Provide the [x, y] coordinate of the cell's center where the given text is located.  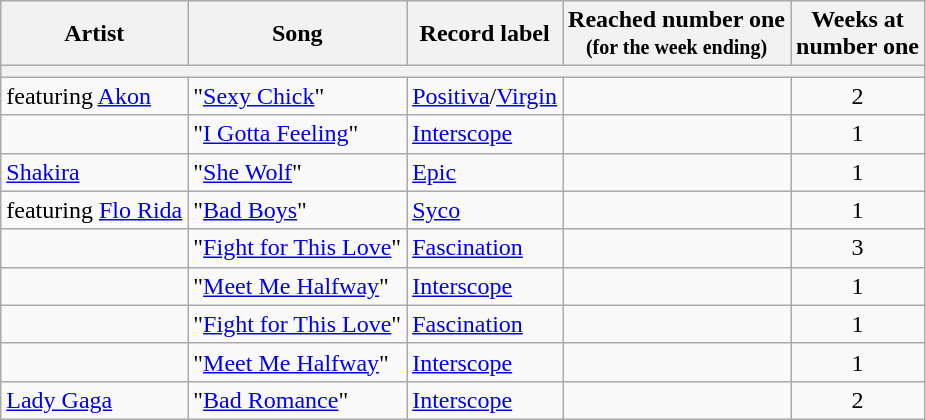
"Sexy Chick" [298, 96]
"Bad Boys" [298, 210]
Epic [485, 172]
featuring Flo Rida [94, 210]
featuring Akon [94, 96]
"I Gotta Feeling" [298, 134]
Shakira [94, 172]
Record label [485, 34]
Song [298, 34]
Syco [485, 210]
"She Wolf" [298, 172]
Lady Gaga [94, 400]
Weeks atnumber one [857, 34]
"Bad Romance" [298, 400]
Artist [94, 34]
3 [857, 248]
Positiva/Virgin [485, 96]
Reached number one(for the week ending) [677, 34]
